Find where the given text appears and provide that cell's center as (X, Y) coordinate. 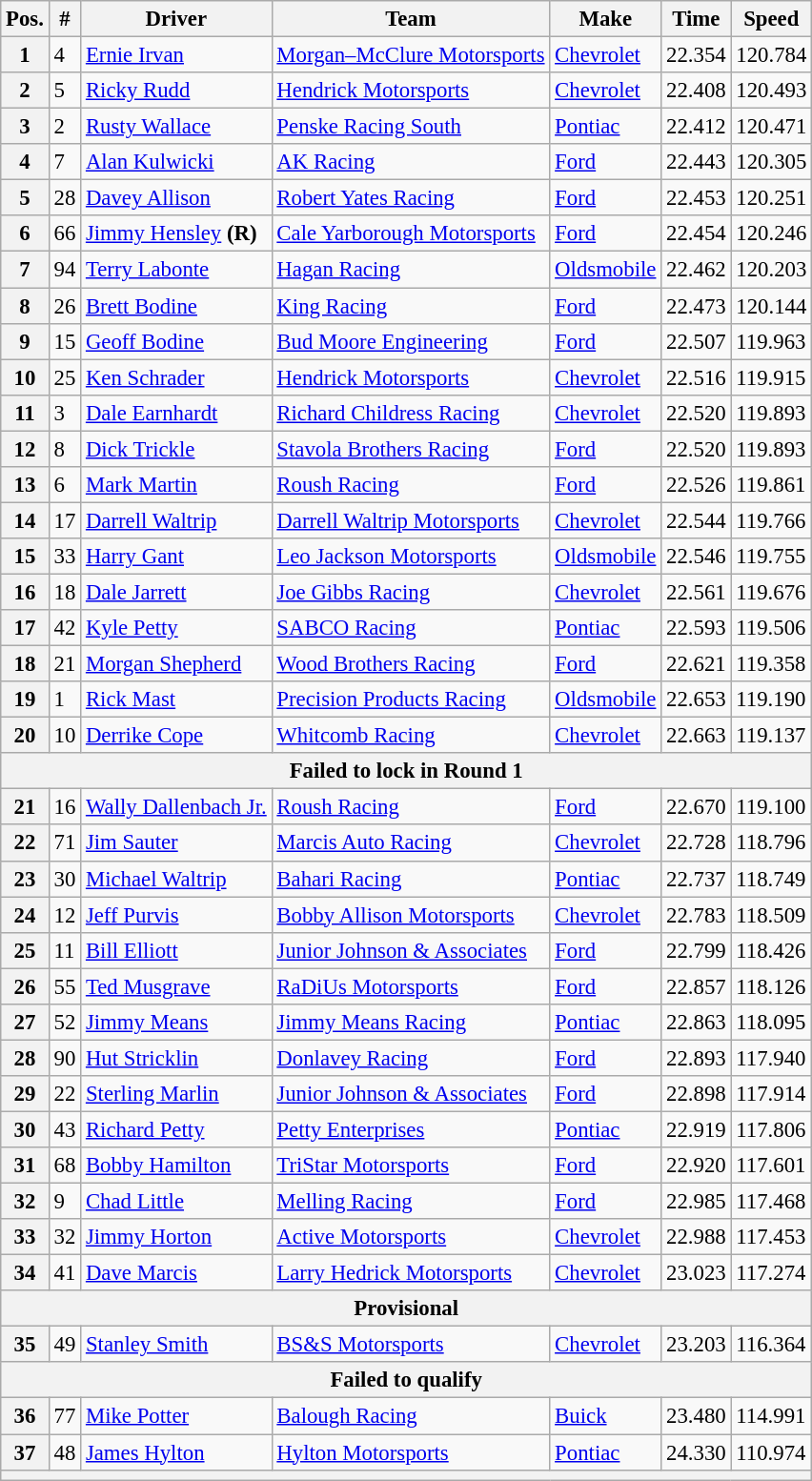
Speed (772, 19)
Joe Gibbs Racing (411, 592)
King Racing (411, 306)
66 (65, 233)
120.203 (772, 270)
James Hylton (176, 1452)
Time (696, 19)
22.546 (696, 557)
# (65, 19)
AK Racing (411, 162)
22.920 (696, 1166)
22.621 (696, 664)
22.737 (696, 879)
Buick (606, 1416)
118.095 (772, 1023)
22.857 (696, 986)
Bud Moore Engineering (411, 341)
22.408 (696, 91)
BS&S Motorsports (411, 1345)
Harry Gant (176, 557)
35 (25, 1345)
Dave Marcis (176, 1273)
20 (25, 736)
Bill Elliott (176, 950)
Geoff Bodine (176, 341)
120.251 (772, 198)
22.473 (696, 306)
Ken Schrader (176, 377)
SABCO Racing (411, 628)
114.991 (772, 1416)
22.561 (696, 592)
29 (25, 1094)
42 (65, 628)
43 (65, 1129)
Jimmy Horton (176, 1237)
Melling Racing (411, 1202)
71 (65, 843)
22.985 (696, 1202)
19 (25, 700)
Bobby Hamilton (176, 1166)
Robert Yates Racing (411, 198)
22.653 (696, 700)
22.783 (696, 915)
118.749 (772, 879)
117.940 (772, 1058)
Precision Products Racing (411, 700)
22.462 (696, 270)
119.506 (772, 628)
27 (25, 1023)
55 (65, 986)
120.784 (772, 55)
119.358 (772, 664)
22.544 (696, 520)
36 (25, 1416)
120.144 (772, 306)
22.516 (696, 377)
117.914 (772, 1094)
94 (65, 270)
RaDiUs Motorsports (411, 986)
119.755 (772, 557)
90 (65, 1058)
Jeff Purvis (176, 915)
Jimmy Means Racing (411, 1023)
119.100 (772, 807)
Larry Hedrick Motorsports (411, 1273)
117.601 (772, 1166)
22.453 (696, 198)
Morgan Shepherd (176, 664)
Dale Earnhardt (176, 413)
Mike Potter (176, 1416)
117.453 (772, 1237)
22.412 (696, 127)
41 (65, 1273)
34 (25, 1273)
Make (606, 19)
Provisional (406, 1309)
Donlavey Racing (411, 1058)
Leo Jackson Motorsports (411, 557)
Richard Petty (176, 1129)
Wally Dallenbach Jr. (176, 807)
Failed to qualify (406, 1381)
22.354 (696, 55)
Balough Racing (411, 1416)
Chad Little (176, 1202)
119.676 (772, 592)
118.126 (772, 986)
Dick Trickle (176, 449)
23.203 (696, 1345)
117.468 (772, 1202)
Ted Musgrave (176, 986)
23 (25, 879)
116.364 (772, 1345)
23.480 (696, 1416)
Wood Brothers Racing (411, 664)
117.274 (772, 1273)
119.963 (772, 341)
22.799 (696, 950)
Jim Sauter (176, 843)
22.507 (696, 341)
Ernie Irvan (176, 55)
119.861 (772, 485)
Darrell Waltrip Motorsports (411, 520)
23.023 (696, 1273)
Kyle Petty (176, 628)
13 (25, 485)
48 (65, 1452)
Driver (176, 19)
Marcis Auto Racing (411, 843)
110.974 (772, 1452)
118.509 (772, 915)
Sterling Marlin (176, 1094)
Hut Stricklin (176, 1058)
120.493 (772, 91)
24.330 (696, 1452)
Rick Mast (176, 700)
Dale Jarrett (176, 592)
77 (65, 1416)
118.426 (772, 950)
Mark Martin (176, 485)
Bahari Racing (411, 879)
Morgan–McClure Motorsports (411, 55)
22.526 (696, 485)
119.915 (772, 377)
Terry Labonte (176, 270)
Stanley Smith (176, 1345)
68 (65, 1166)
117.806 (772, 1129)
Richard Childress Racing (411, 413)
Derrike Cope (176, 736)
Jimmy Hensley (R) (176, 233)
Penske Racing South (411, 127)
118.796 (772, 843)
14 (25, 520)
49 (65, 1345)
Jimmy Means (176, 1023)
Darrell Waltrip (176, 520)
22.863 (696, 1023)
Petty Enterprises (411, 1129)
Team (411, 19)
Active Motorsports (411, 1237)
Failed to lock in Round 1 (406, 771)
Alan Kulwicki (176, 162)
22.893 (696, 1058)
Hagan Racing (411, 270)
22.663 (696, 736)
Stavola Brothers Racing (411, 449)
Cale Yarborough Motorsports (411, 233)
22.919 (696, 1129)
Hylton Motorsports (411, 1452)
Ricky Rudd (176, 91)
31 (25, 1166)
52 (65, 1023)
37 (25, 1452)
22.670 (696, 807)
Rusty Wallace (176, 127)
22.728 (696, 843)
Whitcomb Racing (411, 736)
Pos. (25, 19)
22.898 (696, 1094)
22.988 (696, 1237)
24 (25, 915)
120.471 (772, 127)
119.766 (772, 520)
Bobby Allison Motorsports (411, 915)
119.137 (772, 736)
22.593 (696, 628)
119.190 (772, 700)
120.246 (772, 233)
Michael Waltrip (176, 879)
120.305 (772, 162)
22.443 (696, 162)
Brett Bodine (176, 306)
Davey Allison (176, 198)
22.454 (696, 233)
TriStar Motorsports (411, 1166)
